Extract the (x, y) coordinate from the center of the cell holding the provided text.  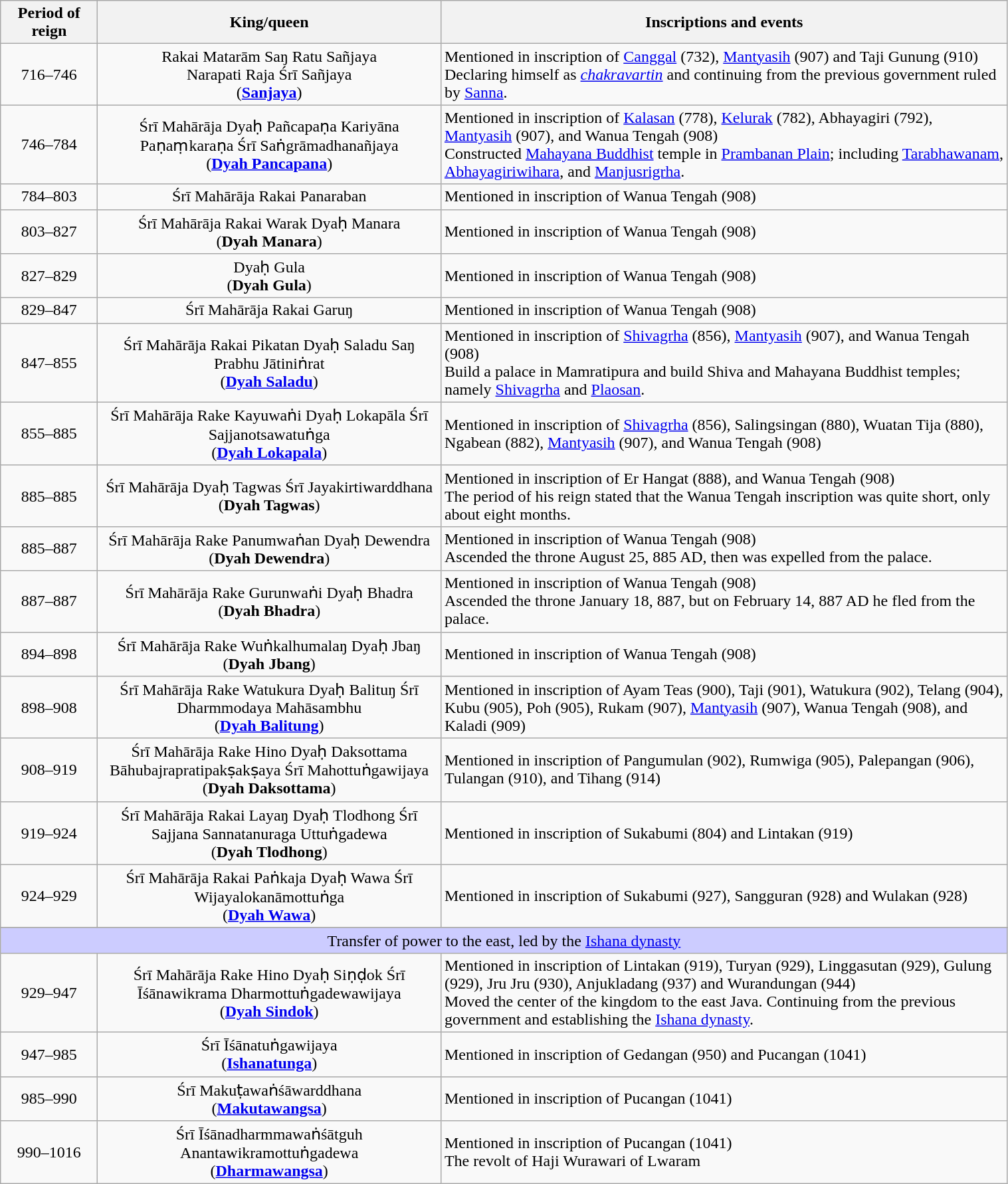
Śrī Mahārāja Rakai Warak Dyaḥ Manara(Dyah Manara) (269, 231)
Śrī Mahārāja Rake Gurunwaṅi Dyaḥ Bhadra(Dyah Bhadra) (269, 601)
898–908 (49, 708)
746–784 (49, 145)
803–827 (49, 231)
919–924 (49, 833)
Śrī Mahārāja Rakai Panaraban (269, 197)
Mentioned in inscription of Wanua Tengah (908)Ascended the throne August 25, 885 AD, then was expelled from the palace. (724, 549)
Mentioned in inscription of Pucangan (1041) (724, 1099)
Transfer of power to the east, led by the Ishana dynasty (504, 940)
885–885 (49, 496)
Śrī Mahārāja Rakai Paṅkaja Dyaḥ Wawa Śrī Wijayalokanāmottuṅga(Dyah Wawa) (269, 896)
784–803 (49, 197)
Inscriptions and events (724, 23)
Śrī Mahārāja Rake Wuṅkalhumalaŋ Dyaḥ Jbaŋ(Dyah Jbang) (269, 654)
Śrī Mahārāja Dyaḥ Tagwas Śrī Jayakirtiwarddhana(Dyah Tagwas) (269, 496)
908–919 (49, 769)
985–990 (49, 1099)
Mentioned in inscription of Shivagrha (856), Salingsingan (880), Wuatan Tija (880), Ngabean (882), Mantyasih (907), and Wanua Tengah (908) (724, 433)
Rakai Matarām Saŋ Ratu SañjayaNarapati Raja Śrī Sañjaya(Sanjaya) (269, 74)
827–829 (49, 276)
Śrī Mahārāja Rake Panumwaṅan Dyaḥ Dewendra(Dyah Dewendra) (269, 549)
Śrī Mahārāja Dyaḥ Pañcapaṇa Kariyāna Paṇaṃkaraṇa Śrī Saṅgrāmadhanañjaya(Dyah Pancapana) (269, 145)
887–887 (49, 601)
Mentioned in inscription of Pangumulan (902), Rumwiga (905), Palepangan (906), Tulangan (910), and Tihang (914) (724, 769)
Śrī Īśānadharmmawaṅśātguh Anantawikramottuṅgadewa(Dharmawangsa) (269, 1152)
Śrī Mahārāja Rakai Garuŋ (269, 310)
King/queen (269, 23)
Śrī Mahārāja Rakai Pikatan Dyaḥ Saladu Saŋ Prabhu Jātiniṅrat(Dyah Saladu) (269, 363)
716–746 (49, 74)
829–847 (49, 310)
Śrī Mahārāja Rake Hino Dyaḥ Daksottama Bāhubajrapratipakṣakṣaya Śrī Mahottuṅgawijaya(Dyah Daksottama) (269, 769)
Śrī Mahārāja Rake Kayuwaṅi Dyaḥ Lokapāla Śrī Sajjanotsawatuṅga(Dyah Lokapala) (269, 433)
Dyaḥ Gula(Dyah Gula) (269, 276)
847–855 (49, 363)
Śrī Makuṭawaṅśāwarddhana(Makutawangsa) (269, 1099)
Śrī Mahārāja Rakai Layaŋ Dyaḥ Tlodhong Śrī Sajjana Sannatanuraga Uttuṅgadewa(Dyah Tlodhong) (269, 833)
947–985 (49, 1054)
Śrī Mahārāja Rake Hino Dyaḥ Siṇḍok Śrī Īśānawikrama Dharmottuṅgadewawijaya(Dyah Sindok) (269, 993)
Śrī Īśānatuṅgawijaya(Ishanatunga) (269, 1054)
990–1016 (49, 1152)
Mentioned in inscription of Wanua Tengah (908)Ascended the throne January 18, 887, but on February 14, 887 AD he fled from the palace. (724, 601)
894–898 (49, 654)
Mentioned in inscription of Gedangan (950) and Pucangan (1041) (724, 1054)
Mentioned in inscription of Sukabumi (927), Sangguran (928) and Wulakan (928) (724, 896)
929–947 (49, 993)
Period of reign (49, 23)
Mentioned in inscription of Pucangan (1041)The revolt of Haji Wurawari of Lwaram (724, 1152)
Mentioned in inscription of Sukabumi (804) and Lintakan (919) (724, 833)
885–887 (49, 549)
Śrī Mahārāja Rake Watukura Dyaḥ Balituŋ Śrī Dharmmodaya Mahāsambhu(Dyah Balitung) (269, 708)
855–885 (49, 433)
924–929 (49, 896)
